Return [x, y] of the center of cell containing provided text 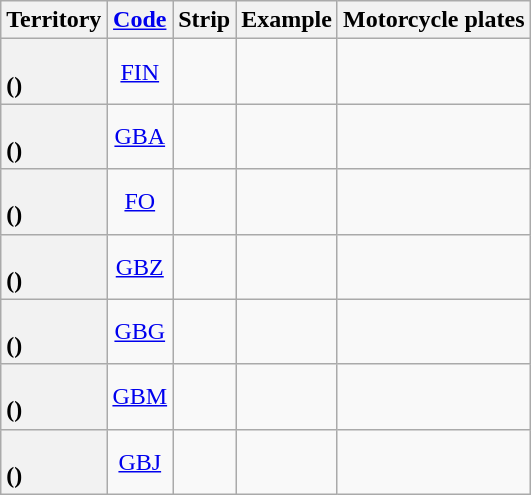
GBG [140, 332]
GBZ [140, 266]
FO [140, 202]
GBA [140, 136]
FIN [140, 72]
Strip [204, 20]
GBM [140, 396]
Example [287, 20]
GBJ [140, 462]
Territory [54, 20]
Motorcycle plates [434, 20]
Code [140, 20]
